Provide the (x, y) coordinate of the cell's center where the given text is located.  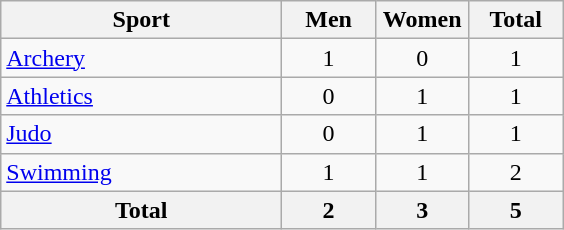
Sport (142, 20)
Swimming (142, 172)
Women (422, 20)
5 (516, 210)
Judo (142, 134)
Men (329, 20)
Athletics (142, 96)
Archery (142, 58)
3 (422, 210)
